Find where the given text appears and provide that cell's center as (x, y) coordinate. 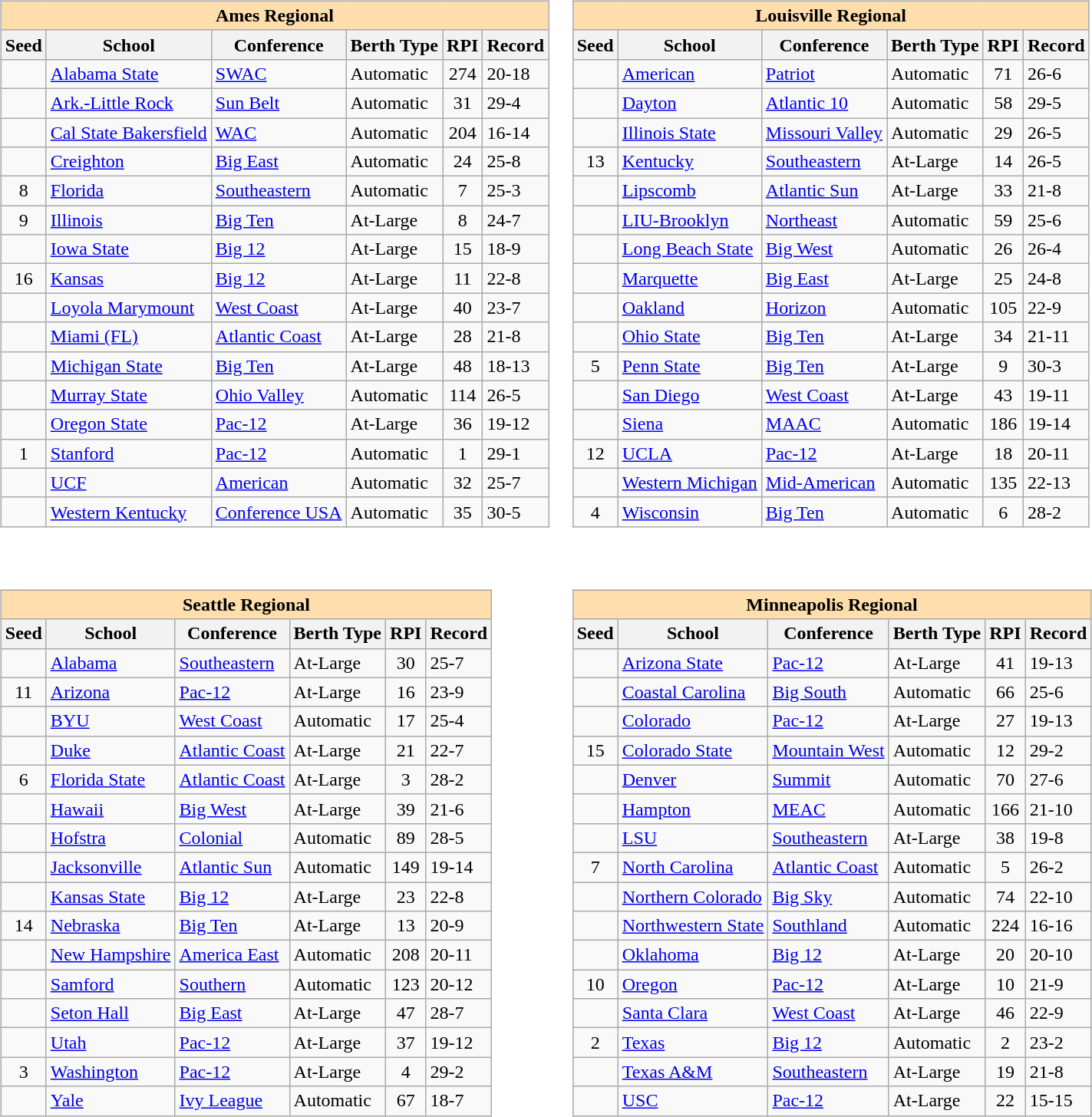
22-13 (1056, 483)
Oregon (693, 984)
204 (463, 133)
37 (406, 1043)
Nebraska (111, 926)
Northern Colorado (693, 897)
29-5 (1056, 103)
21-10 (1058, 809)
74 (1005, 897)
18-7 (459, 1101)
208 (406, 955)
20-18 (516, 74)
224 (1005, 926)
135 (1003, 483)
Cal State Bakersfield (129, 133)
Florida (129, 191)
Southland (829, 926)
36 (463, 424)
41 (1005, 663)
Northwestern State (693, 926)
21-9 (1058, 984)
28 (463, 337)
Seton Hall (111, 1013)
UCF (129, 483)
Siena (689, 424)
Ivy League (232, 1101)
LIU-Brooklyn (689, 220)
66 (1005, 692)
26-2 (1058, 867)
Michigan State (129, 366)
16-14 (516, 133)
Mountain West (829, 750)
MEAC (829, 809)
Alabama State (129, 74)
MAAC (824, 424)
149 (406, 867)
Kentucky (689, 162)
Texas A&M (693, 1072)
Arizona State (693, 663)
Kansas (129, 278)
Lipscomb (689, 191)
Atlantic 10 (824, 103)
114 (463, 395)
Western Kentucky (129, 512)
89 (406, 838)
Wisconsin (689, 512)
29-1 (516, 453)
30 (406, 663)
Ames Regional (275, 15)
19-8 (1058, 838)
30-3 (1056, 366)
39 (406, 809)
24-7 (516, 220)
Iowa State (129, 249)
Colorado State (693, 750)
24 (463, 162)
18-9 (516, 249)
15-15 (1058, 1101)
Samford (111, 984)
Texas (693, 1043)
71 (1003, 74)
Murray State (129, 395)
Missouri Valley (824, 133)
Hofstra (111, 838)
Oklahoma (693, 955)
Oakland (689, 308)
26 (1003, 249)
30-5 (516, 512)
274 (463, 74)
Summit (829, 779)
32 (463, 483)
Hawaii (111, 809)
Horizon (824, 308)
25-4 (459, 721)
Alabama (111, 663)
20-12 (459, 984)
25 (1003, 278)
17 (406, 721)
SWAC (279, 74)
Ohio State (689, 337)
29 (1003, 133)
Conference USA (279, 512)
BYU (111, 721)
Louisville Regional (830, 15)
25-8 (516, 162)
Yale (111, 1101)
Duke (111, 750)
25-3 (516, 191)
33 (1003, 191)
166 (1005, 809)
19-11 (1056, 395)
28-5 (459, 838)
Mid-American (824, 483)
Loyola Marymount (129, 308)
34 (1003, 337)
USC (693, 1101)
Utah (111, 1043)
22-10 (1058, 897)
67 (406, 1101)
16-16 (1058, 926)
24-8 (1056, 278)
Colorado (693, 721)
Sun Belt (279, 103)
35 (463, 512)
San Diego (689, 395)
Denver (693, 779)
Marquette (689, 278)
23-7 (516, 308)
Illinois State (689, 133)
27-6 (1058, 779)
43 (1003, 395)
48 (463, 366)
40 (463, 308)
Hampton (693, 809)
Santa Clara (693, 1013)
26-4 (1056, 249)
18-13 (516, 366)
186 (1003, 424)
22-7 (459, 750)
28-7 (459, 1013)
Kansas State (111, 897)
Big Sky (829, 897)
Washington (111, 1072)
North Carolina (693, 867)
123 (406, 984)
Southern (232, 984)
Penn State (689, 366)
Coastal Carolina (693, 692)
23-9 (459, 692)
Jacksonville (111, 867)
26-6 (1056, 74)
Colonial (232, 838)
29-4 (516, 103)
58 (1003, 103)
38 (1005, 838)
20-10 (1058, 955)
Florida State (111, 779)
21-6 (459, 809)
21-11 (1056, 337)
Miami (FL) (129, 337)
Minneapolis Regional (832, 605)
America East (232, 955)
Ark.-Little Rock (129, 103)
105 (1003, 308)
Northeast (824, 220)
31 (463, 103)
22 (1005, 1101)
27 (1005, 721)
59 (1003, 220)
Big South (829, 692)
Arizona (111, 692)
20-9 (459, 926)
Dayton (689, 103)
23-2 (1058, 1043)
70 (1005, 779)
19 (1005, 1072)
Patriot (824, 74)
Seattle Regional (246, 605)
Ohio Valley (279, 395)
WAC (279, 133)
21 (406, 750)
Illinois (129, 220)
Long Beach State (689, 249)
New Hampshire (111, 955)
UCLA (689, 453)
Stanford (129, 453)
Oregon State (129, 424)
23 (406, 897)
47 (406, 1013)
20 (1005, 955)
Western Michigan (689, 483)
46 (1005, 1013)
18 (1003, 453)
Creighton (129, 162)
LSU (693, 838)
